Capture the cell that displays the provided text and extract its [x, y] central coordinate. 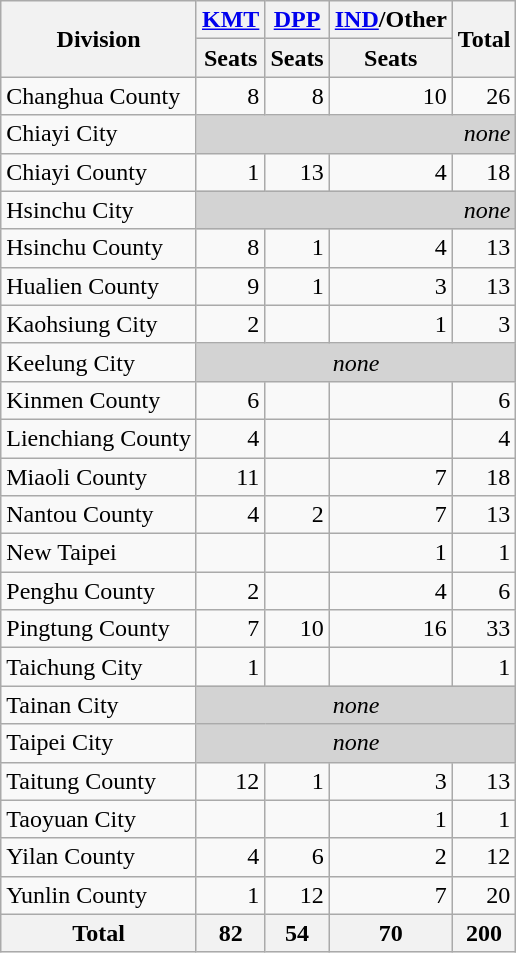
Division [99, 39]
Yunlin County [99, 895]
54 [297, 933]
82 [230, 933]
Pingtung County [99, 629]
Lienchiang County [99, 438]
Taitung County [99, 781]
Taichung City [99, 667]
9 [230, 286]
Keelung City [99, 362]
Hsinchu City [99, 210]
Changhua County [99, 96]
Kinmen County [99, 400]
IND/Other [390, 20]
Tainan City [99, 705]
Chiayi County [99, 172]
16 [390, 629]
Penghu County [99, 591]
Taipei City [99, 743]
Nantou County [99, 515]
Hualien County [99, 286]
DPP [297, 20]
New Taipei [99, 553]
11 [230, 477]
Kaohsiung City [99, 324]
Chiayi City [99, 134]
Yilan County [99, 857]
20 [484, 895]
26 [484, 96]
33 [484, 629]
KMT [230, 20]
Hsinchu County [99, 248]
200 [484, 933]
70 [390, 933]
Miaoli County [99, 477]
Taoyuan City [99, 819]
